Return the (X, Y) coordinate for the center point of the cell that contains the specified text.  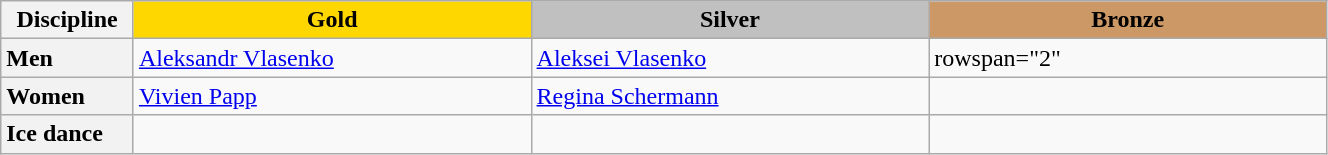
Bronze (1128, 20)
Gold (332, 20)
Men (68, 58)
Vivien Papp (332, 96)
rowspan="2" (1128, 58)
Aleksandr Vlasenko (332, 58)
Regina Schermann (730, 96)
Aleksei Vlasenko (730, 58)
Ice dance (68, 134)
Women (68, 96)
Discipline (68, 20)
Silver (730, 20)
